Return the (X, Y) coordinate for the center point of the cell that contains the specified text.  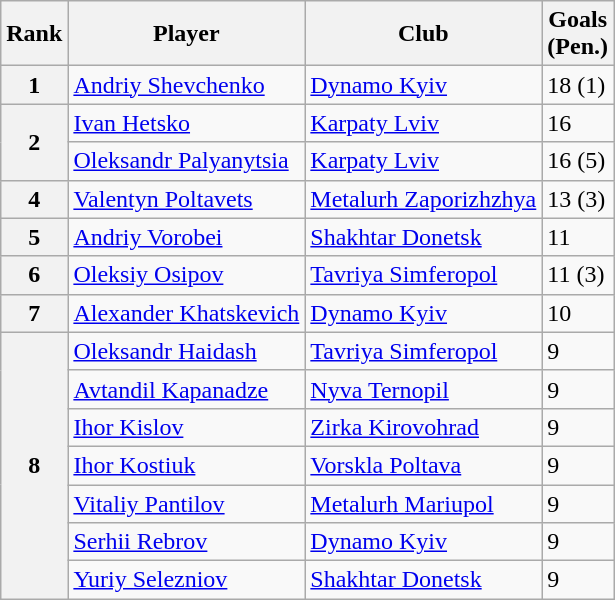
1 (34, 85)
16 (5) (578, 161)
Ihor Kostiuk (186, 465)
6 (34, 275)
Player (186, 34)
18 (1) (578, 85)
Andriy Vorobei (186, 237)
Goals(Pen.) (578, 34)
10 (578, 313)
13 (3) (578, 199)
Rank (34, 34)
Yuriy Selezniov (186, 580)
Ivan Hetsko (186, 123)
Avtandil Kapanadze (186, 389)
Vorskla Poltava (424, 465)
Andriy Shevchenko (186, 85)
8 (34, 465)
4 (34, 199)
Oleksandr Palyanytsia (186, 161)
Alexander Khatskevich (186, 313)
Oleksiy Osipov (186, 275)
7 (34, 313)
5 (34, 237)
2 (34, 142)
Serhii Rebrov (186, 542)
Valentyn Poltavets (186, 199)
Metalurh Mariupol (424, 503)
Nyva Ternopil (424, 389)
16 (578, 123)
11 (3) (578, 275)
Vitaliy Pantilov (186, 503)
Zirka Kirovohrad (424, 427)
Metalurh Zaporizhzhya (424, 199)
11 (578, 237)
Ihor Kislov (186, 427)
Oleksandr Haidash (186, 351)
Club (424, 34)
